Identify which cell holds the provided text, then report its (X, Y) central coordinate. 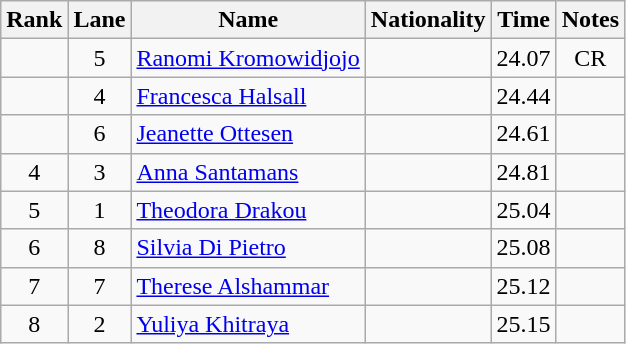
24.44 (524, 96)
24.61 (524, 134)
25.04 (524, 210)
Nationality (428, 20)
24.81 (524, 172)
Lane (100, 20)
1 (100, 210)
CR (590, 58)
3 (100, 172)
Anna Santamans (248, 172)
Rank (34, 20)
Name (248, 20)
Jeanette Ottesen (248, 134)
Silvia Di Pietro (248, 248)
Theodora Drakou (248, 210)
25.15 (524, 324)
2 (100, 324)
25.12 (524, 286)
Therese Alshammar (248, 286)
25.08 (524, 248)
Francesca Halsall (248, 96)
Yuliya Khitraya (248, 324)
Ranomi Kromowidjojo (248, 58)
24.07 (524, 58)
Notes (590, 20)
Time (524, 20)
